Identify which cell holds the provided text, then report its (x, y) central coordinate. 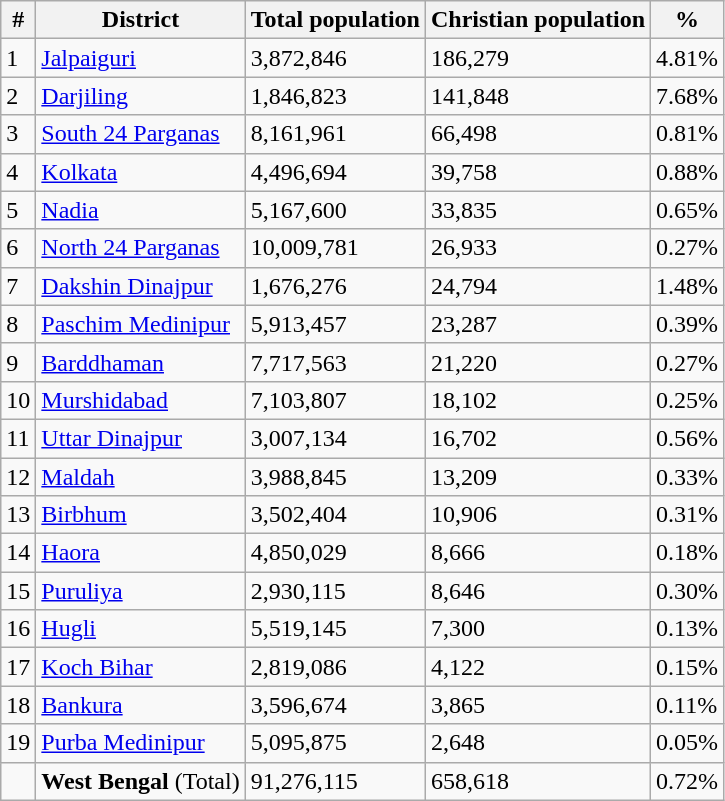
10,906 (538, 515)
4,122 (538, 667)
Puruliya (140, 591)
18,102 (538, 400)
Hugli (140, 629)
17 (18, 667)
5,913,457 (335, 324)
13 (18, 515)
Uttar Dinajpur (140, 438)
0.56% (688, 438)
South 24 Parganas (140, 134)
West Bengal (Total) (140, 781)
Darjiling (140, 96)
91,276,115 (335, 781)
0.11% (688, 705)
5,095,875 (335, 743)
8,161,961 (335, 134)
Birbhum (140, 515)
4 (18, 172)
33,835 (538, 210)
Purba Medinipur (140, 743)
0.18% (688, 553)
66,498 (538, 134)
24,794 (538, 286)
141,848 (538, 96)
0.88% (688, 172)
0.30% (688, 591)
7,300 (538, 629)
1.48% (688, 286)
8,666 (538, 553)
Jalpaiguri (140, 58)
10 (18, 400)
23,287 (538, 324)
2 (18, 96)
0.81% (688, 134)
186,279 (538, 58)
Dakshin Dinajpur (140, 286)
Barddhaman (140, 362)
0.31% (688, 515)
Bankura (140, 705)
7,103,807 (335, 400)
3,872,846 (335, 58)
0.25% (688, 400)
8 (18, 324)
21,220 (538, 362)
North 24 Parganas (140, 248)
4,850,029 (335, 553)
Maldah (140, 477)
3,502,404 (335, 515)
0.72% (688, 781)
0.13% (688, 629)
0.15% (688, 667)
7.68% (688, 96)
Paschim Medinipur (140, 324)
Koch Bihar (140, 667)
3,988,845 (335, 477)
0.65% (688, 210)
Total population (335, 20)
Haora (140, 553)
3,007,134 (335, 438)
39,758 (538, 172)
9 (18, 362)
3 (18, 134)
4,496,694 (335, 172)
District (140, 20)
1 (18, 58)
2,930,115 (335, 591)
7,717,563 (335, 362)
16 (18, 629)
13,209 (538, 477)
19 (18, 743)
3,596,674 (335, 705)
% (688, 20)
11 (18, 438)
14 (18, 553)
18 (18, 705)
2,819,086 (335, 667)
26,933 (538, 248)
3,865 (538, 705)
15 (18, 591)
8,646 (538, 591)
4.81% (688, 58)
5,519,145 (335, 629)
10,009,781 (335, 248)
5 (18, 210)
5,167,600 (335, 210)
Nadia (140, 210)
12 (18, 477)
1,846,823 (335, 96)
658,618 (538, 781)
Murshidabad (140, 400)
0.33% (688, 477)
Kolkata (140, 172)
Christian population (538, 20)
0.39% (688, 324)
16,702 (538, 438)
2,648 (538, 743)
1,676,276 (335, 286)
6 (18, 248)
0.05% (688, 743)
# (18, 20)
7 (18, 286)
